Detect which cell encompasses the target text, then output its [X, Y] center coordinate. 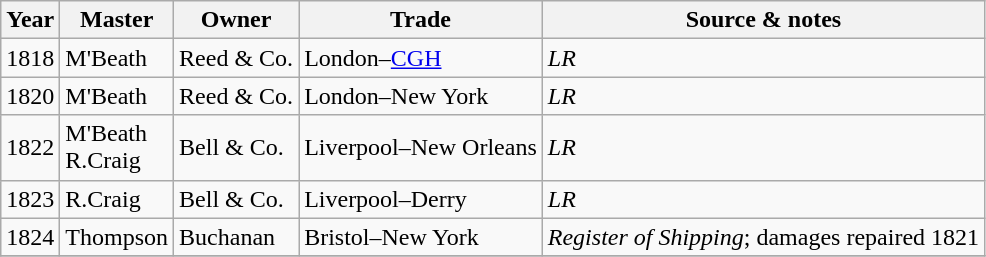
1820 [30, 96]
Bristol–New York [421, 237]
Liverpool–New Orleans [421, 148]
1818 [30, 58]
Owner [236, 20]
Thompson [117, 237]
1823 [30, 199]
Master [117, 20]
R.Craig [117, 199]
Register of Shipping; damages repaired 1821 [763, 237]
Source & notes [763, 20]
M'BeathR.Craig [117, 148]
Buchanan [236, 237]
Year [30, 20]
Liverpool–Derry [421, 199]
1822 [30, 148]
1824 [30, 237]
Trade [421, 20]
London–CGH [421, 58]
London–New York [421, 96]
